Return the [X, Y] coordinate for the center point of the cell that contains the specified text.  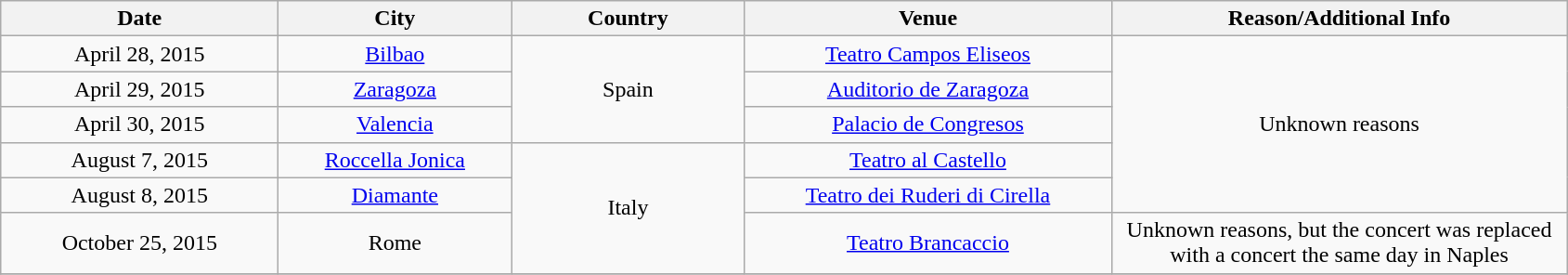
April 30, 2015 [139, 124]
City [395, 19]
Teatro al Castello [928, 160]
October 25, 2015 [139, 243]
Zaragoza [395, 89]
Auditorio de Zaragoza [928, 89]
Roccella Jonica [395, 160]
Teatro Brancaccio [928, 243]
Date [139, 19]
Italy [628, 208]
Teatro Campos Eliseos [928, 54]
Unknown reasons, but the concert was replaced with a concert the same day in Naples [1339, 243]
Reason/Additional Info [1339, 19]
Bilbao [395, 54]
April 28, 2015 [139, 54]
Spain [628, 89]
August 7, 2015 [139, 160]
August 8, 2015 [139, 195]
Teatro dei Ruderi di Cirella [928, 195]
April 29, 2015 [139, 89]
Palacio de Congresos [928, 124]
Unknown reasons [1339, 124]
Rome [395, 243]
Valencia [395, 124]
Country [628, 19]
Diamante [395, 195]
Venue [928, 19]
